Detect which cell encompasses the target text, then output its [X, Y] center coordinate. 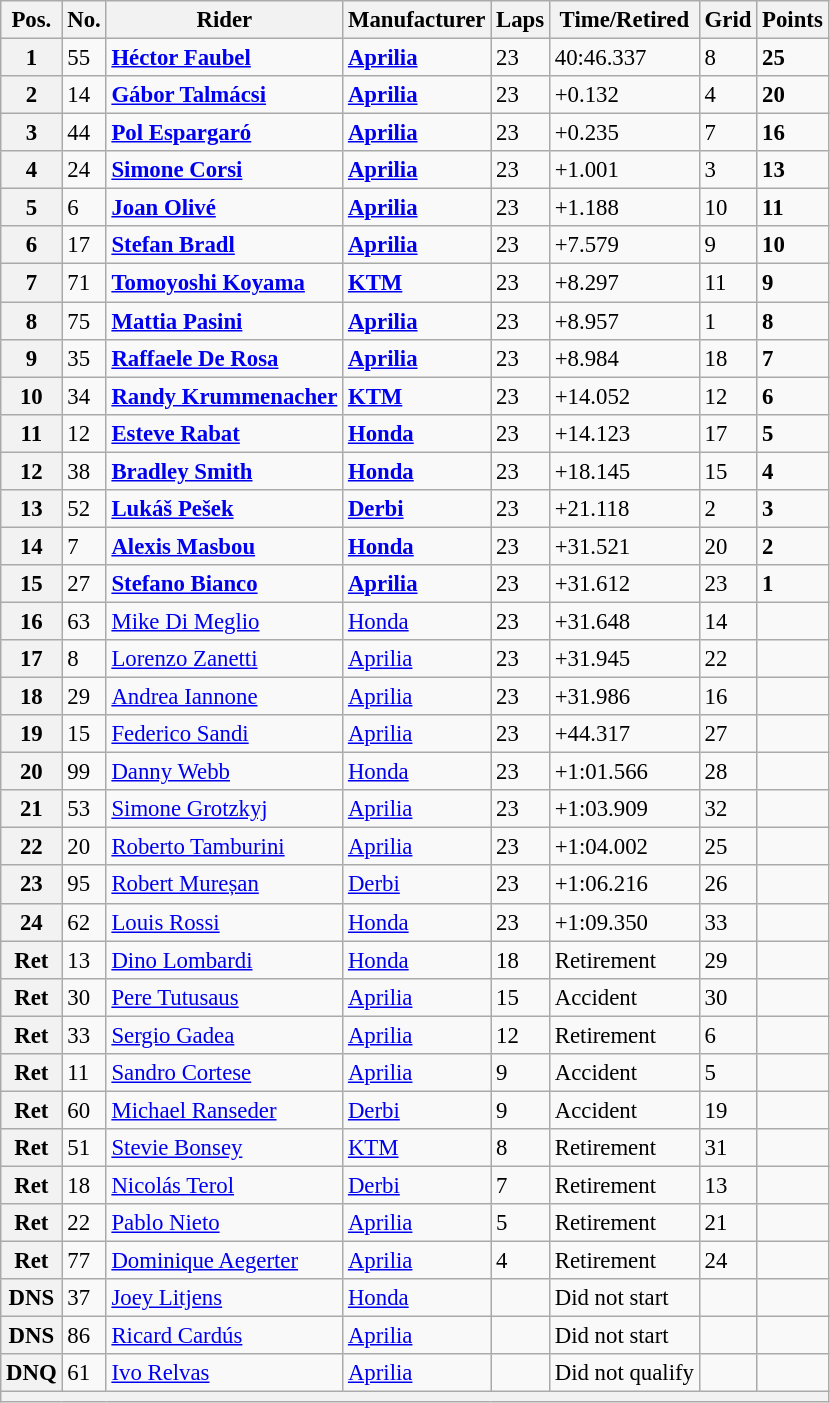
+31.521 [624, 546]
Mattia Pasini [224, 321]
Points [792, 20]
+7.579 [624, 245]
35 [84, 358]
77 [84, 1261]
DNQ [32, 1373]
Danny Webb [224, 772]
+1.001 [624, 170]
Dino Lombardi [224, 960]
+31.612 [624, 584]
+31.986 [624, 697]
40:46.337 [624, 58]
Andrea Iannone [224, 697]
+8.984 [624, 358]
63 [84, 621]
71 [84, 283]
52 [84, 509]
28 [728, 772]
+44.317 [624, 734]
Federico Sandi [224, 734]
Pablo Nieto [224, 1223]
Mike Di Meglio [224, 621]
Pos. [32, 20]
Simone Grotzkyj [224, 809]
Dominique Aegerter [224, 1261]
34 [84, 396]
Sergio Gadea [224, 1035]
+14.052 [624, 396]
53 [84, 809]
+1:01.566 [624, 772]
+18.145 [624, 471]
Esteve Rabat [224, 433]
Randy Krummenacher [224, 396]
62 [84, 922]
Pol Espargaró [224, 133]
+0.235 [624, 133]
Rider [224, 20]
86 [84, 1336]
+8.297 [624, 283]
26 [728, 885]
38 [84, 471]
Sandro Cortese [224, 1073]
+1:04.002 [624, 847]
Robert Mureșan [224, 885]
Lukáš Pešek [224, 509]
Laps [520, 20]
Joan Olivé [224, 208]
Michael Ranseder [224, 1110]
60 [84, 1110]
Stefan Bradl [224, 245]
Joey Litjens [224, 1298]
+8.957 [624, 321]
Louis Rossi [224, 922]
Gábor Talmácsi [224, 95]
95 [84, 885]
+21.118 [624, 509]
51 [84, 1148]
Did not qualify [624, 1373]
32 [728, 809]
+1.188 [624, 208]
Time/Retired [624, 20]
+31.945 [624, 659]
Stevie Bonsey [224, 1148]
No. [84, 20]
Roberto Tamburini [224, 847]
Raffaele De Rosa [224, 358]
37 [84, 1298]
+0.132 [624, 95]
31 [728, 1148]
+1:09.350 [624, 922]
Lorenzo Zanetti [224, 659]
75 [84, 321]
61 [84, 1373]
Bradley Smith [224, 471]
+14.123 [624, 433]
Ivo Relvas [224, 1373]
55 [84, 58]
Pere Tutusaus [224, 997]
Stefano Bianco [224, 584]
Nicolás Terol [224, 1185]
Grid [728, 20]
+31.648 [624, 621]
Manufacturer [417, 20]
Alexis Masbou [224, 546]
99 [84, 772]
Simone Corsi [224, 170]
+1:06.216 [624, 885]
Ricard Cardús [224, 1336]
44 [84, 133]
Héctor Faubel [224, 58]
+1:03.909 [624, 809]
Tomoyoshi Koyama [224, 283]
